Locate the cell with the specified text and output its [X, Y] center coordinate. 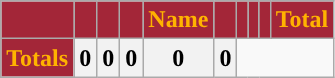
Totals [38, 58]
Name [178, 20]
Total [302, 20]
